Return the (X, Y) coordinate for the center point of the cell that contains the specified text.  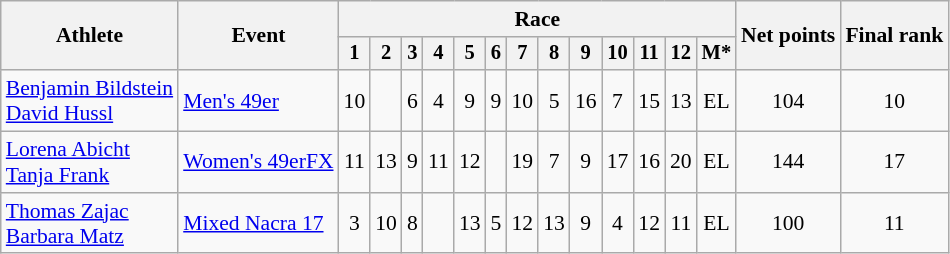
Net points (788, 36)
Athlete (90, 36)
144 (788, 162)
19 (522, 162)
1 (355, 54)
2 (386, 54)
Final rank (894, 36)
Mixed Nacra 17 (258, 224)
15 (649, 100)
M* (716, 54)
Benjamin BildsteinDavid Hussl (90, 100)
Men's 49er (258, 100)
100 (788, 224)
Event (258, 36)
Race (538, 19)
Women's 49erFX (258, 162)
Lorena AbichtTanja Frank (90, 162)
104 (788, 100)
20 (681, 162)
Thomas ZajacBarbara Matz (90, 224)
